Return (x, y) of the center of cell containing provided text 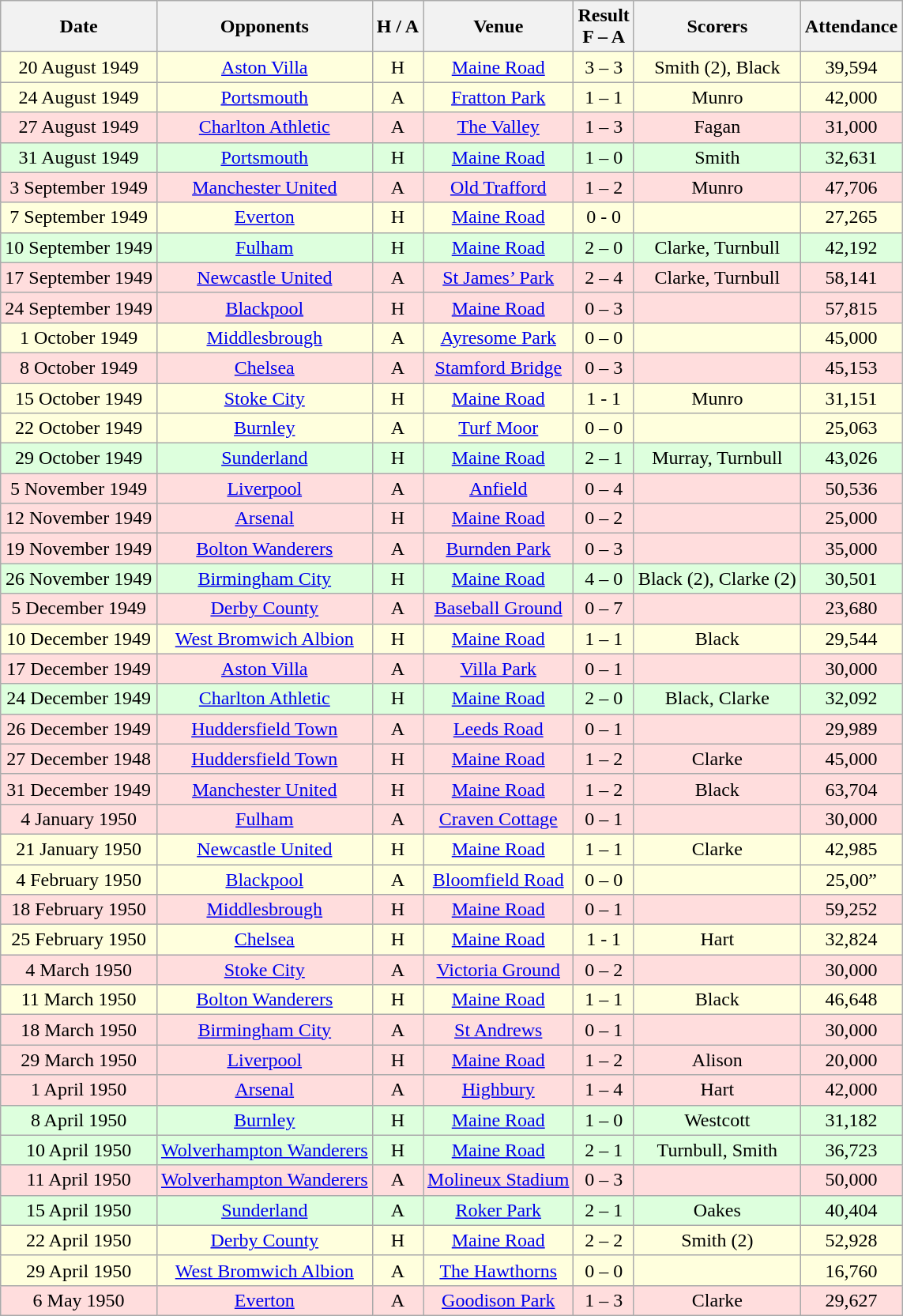
4 March 1950 (79, 970)
Bloomfield Road (499, 880)
The Valley (499, 127)
Old Trafford (499, 187)
30,501 (851, 579)
20,000 (851, 1060)
11 April 1950 (79, 1180)
16,760 (851, 1270)
1 April 1950 (79, 1090)
25,063 (851, 428)
26 November 1949 (79, 579)
40,404 (851, 1210)
25,00” (851, 880)
29 March 1950 (79, 1060)
29 April 1950 (79, 1270)
12 November 1949 (79, 518)
Villa Park (499, 669)
36,723 (851, 1150)
57,815 (851, 307)
29 October 1949 (79, 458)
2 – 4 (604, 277)
Smith (2), Black (717, 67)
Opponents (264, 27)
18 March 1950 (79, 1030)
The Hawthorns (499, 1270)
22 April 1950 (79, 1240)
29,989 (851, 729)
Burnden Park (499, 549)
ResultF – A (604, 27)
23,680 (851, 609)
1 October 1949 (79, 337)
47,706 (851, 187)
31,000 (851, 127)
24 December 1949 (79, 699)
Smith (717, 157)
5 November 1949 (79, 488)
Baseball Ground (499, 609)
Scorers (717, 27)
31 December 1949 (79, 789)
42,192 (851, 247)
31,151 (851, 398)
22 October 1949 (79, 428)
27 August 1949 (79, 127)
50,000 (851, 1180)
Fratton Park (499, 97)
35,000 (851, 549)
7 September 1949 (79, 217)
Craven Cottage (499, 819)
Anfield (499, 488)
15 October 1949 (79, 398)
Ayresome Park (499, 337)
17 December 1949 (79, 669)
Murray, Turnbull (717, 458)
18 February 1950 (79, 910)
42,985 (851, 849)
15 April 1950 (79, 1210)
Stamford Bridge (499, 368)
Roker Park (499, 1210)
27 December 1948 (79, 759)
20 August 1949 (79, 67)
Highbury (499, 1090)
0 - 0 (604, 217)
31,182 (851, 1120)
26 December 1949 (79, 729)
24 September 1949 (79, 307)
27,265 (851, 217)
58,141 (851, 277)
Fagan (717, 127)
10 April 1950 (79, 1150)
Molineux Stadium (499, 1180)
4 January 1950 (79, 819)
8 October 1949 (79, 368)
Turnbull, Smith (717, 1150)
5 December 1949 (79, 609)
11 March 1950 (79, 1000)
4 February 1950 (79, 880)
6 May 1950 (79, 1300)
1 – 4 (604, 1090)
Turf Moor (499, 428)
Goodison Park (499, 1300)
43,026 (851, 458)
0 – 4 (604, 488)
46,648 (851, 1000)
29,544 (851, 639)
10 December 1949 (79, 639)
Date (79, 27)
Smith (2) (717, 1240)
4 – 0 (604, 579)
St Andrews (499, 1030)
0 – 7 (604, 609)
St James’ Park (499, 277)
3 September 1949 (79, 187)
32,824 (851, 940)
10 September 1949 (79, 247)
21 January 1950 (79, 849)
31 August 1949 (79, 157)
Westcott (717, 1120)
45,153 (851, 368)
25,000 (851, 518)
8 April 1950 (79, 1120)
Alison (717, 1060)
H / A (397, 27)
Oakes (717, 1210)
29,627 (851, 1300)
Leeds Road (499, 729)
Black, Clarke (717, 699)
3 – 3 (604, 67)
25 February 1950 (79, 940)
50,536 (851, 488)
Attendance (851, 27)
17 September 1949 (79, 277)
59,252 (851, 910)
Venue (499, 27)
39,594 (851, 67)
24 August 1949 (79, 97)
Black (2), Clarke (2) (717, 579)
52,928 (851, 1240)
19 November 1949 (79, 549)
32,631 (851, 157)
63,704 (851, 789)
32,092 (851, 699)
2 – 2 (604, 1240)
Victoria Ground (499, 970)
